Return the (x, y) coordinate for the center point of the cell that contains the specified text.  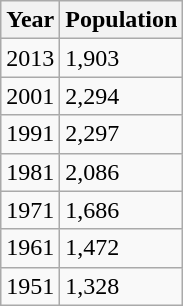
2,294 (122, 96)
1981 (30, 172)
1,328 (122, 286)
1,472 (122, 248)
Year (30, 20)
2001 (30, 96)
1951 (30, 286)
2,297 (122, 134)
Population (122, 20)
1971 (30, 210)
2,086 (122, 172)
1,903 (122, 58)
1,686 (122, 210)
1991 (30, 134)
2013 (30, 58)
1961 (30, 248)
